Search for the cell housing the specified text and yield its (X, Y) center coordinate. 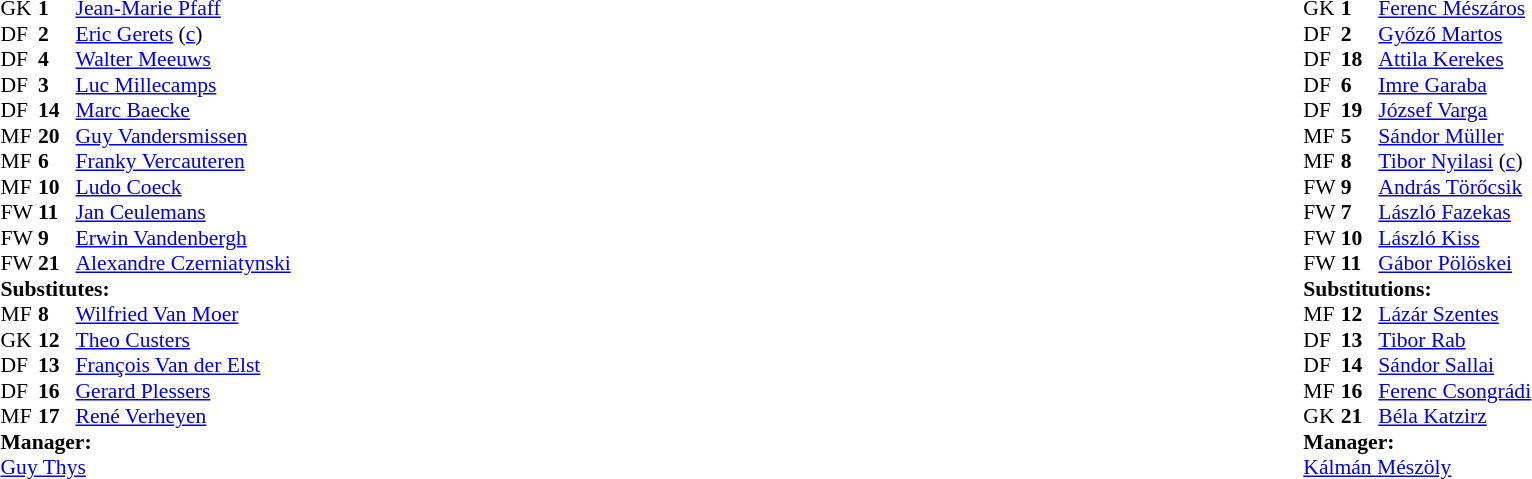
19 (1360, 111)
Ferenc Csongrádi (1454, 391)
18 (1360, 59)
20 (57, 136)
Attila Kerekes (1454, 59)
René Verheyen (184, 417)
Franky Vercauteren (184, 161)
Béla Katzirz (1454, 417)
Luc Millecamps (184, 85)
17 (57, 417)
Walter Meeuws (184, 59)
Győző Martos (1454, 34)
Tibor Nyilasi (c) (1454, 161)
András Törőcsik (1454, 187)
Gábor Pölöskei (1454, 263)
4 (57, 59)
François Van der Elst (184, 365)
Sándor Müller (1454, 136)
7 (1360, 213)
Substitutions: (1417, 289)
József Varga (1454, 111)
Gerard Plessers (184, 391)
László Kiss (1454, 238)
Tibor Rab (1454, 340)
Ludo Coeck (184, 187)
Sándor Sallai (1454, 365)
Erwin Vandenbergh (184, 238)
Marc Baecke (184, 111)
Substitutes: (145, 289)
3 (57, 85)
Eric Gerets (c) (184, 34)
Guy Vandersmissen (184, 136)
Wilfried Van Moer (184, 315)
Alexandre Czerniatynski (184, 263)
Jan Ceulemans (184, 213)
5 (1360, 136)
Imre Garaba (1454, 85)
Theo Custers (184, 340)
Lázár Szentes (1454, 315)
László Fazekas (1454, 213)
